Identify which cell holds the provided text, then report its [x, y] central coordinate. 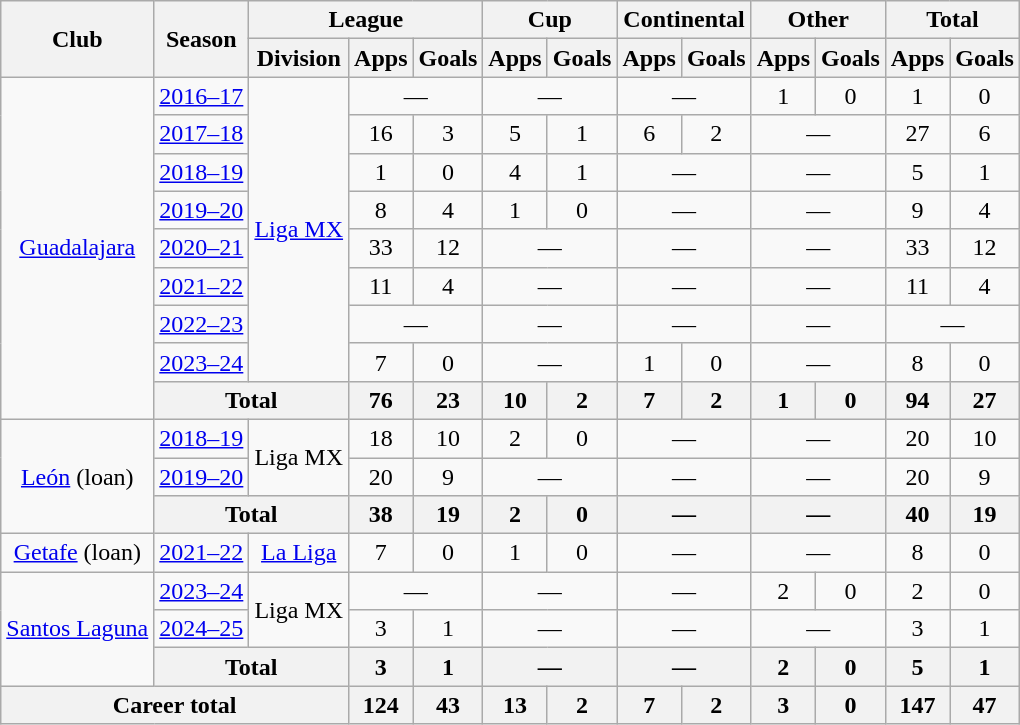
47 [985, 705]
38 [381, 515]
124 [381, 705]
2022–23 [202, 324]
94 [917, 400]
León (loan) [78, 476]
2020–21 [202, 248]
2017–18 [202, 134]
Cup [550, 20]
18 [381, 438]
Division [299, 58]
43 [448, 705]
Guadalajara [78, 248]
2016–17 [202, 96]
La Liga [299, 553]
Santos Laguna [78, 629]
Career total [175, 705]
2024–25 [202, 629]
Club [78, 39]
Season [202, 39]
16 [381, 134]
13 [515, 705]
76 [381, 400]
League [366, 20]
147 [917, 705]
Getafe (loan) [78, 553]
40 [917, 515]
Other [818, 20]
Continental [684, 20]
23 [448, 400]
